Locate the cell with the specified text and output its (x, y) center coordinate. 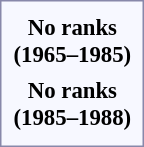
No ranks(1965–1985) (72, 40)
No ranks(1985–1988) (72, 104)
